Search for the cell housing the specified text and yield its (X, Y) center coordinate. 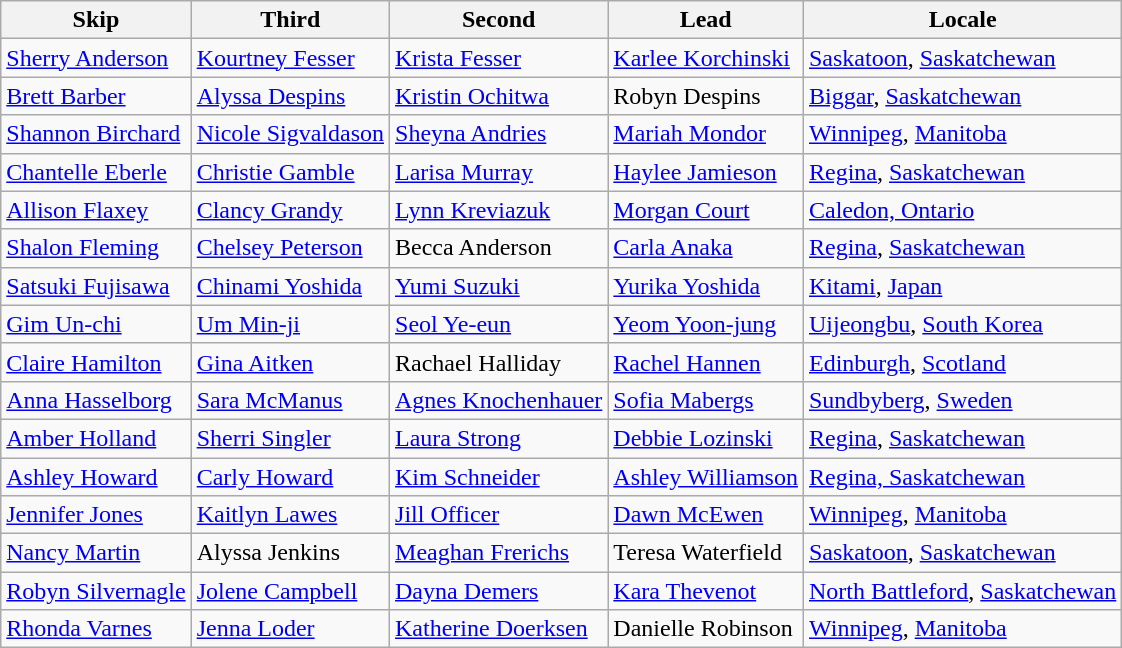
Claire Hamilton (96, 362)
Kaitlyn Lawes (290, 515)
Nicole Sigvaldason (290, 134)
Sherry Anderson (96, 58)
Lead (706, 20)
Ashley Howard (96, 477)
Clancy Grandy (290, 210)
Locale (962, 20)
Agnes Knochenhauer (499, 400)
Dayna Demers (499, 591)
Sherri Singler (290, 438)
Rachel Hannen (706, 362)
Anna Hasselborg (96, 400)
Amber Holland (96, 438)
Yumi Suzuki (499, 286)
Rhonda Varnes (96, 629)
Jenna Loder (290, 629)
Biggar, Saskatchewan (962, 96)
Satsuki Fujisawa (96, 286)
Alyssa Jenkins (290, 553)
Robyn Despins (706, 96)
Gim Un-chi (96, 324)
Krista Fesser (499, 58)
Sheyna Andries (499, 134)
Second (499, 20)
Sofia Mabergs (706, 400)
Ashley Williamson (706, 477)
Shannon Birchard (96, 134)
Shalon Fleming (96, 248)
Uijeongbu, South Korea (962, 324)
Meaghan Frerichs (499, 553)
Jolene Campbell (290, 591)
Danielle Robinson (706, 629)
Yeom Yoon-jung (706, 324)
Kim Schneider (499, 477)
Teresa Waterfield (706, 553)
Allison Flaxey (96, 210)
Mariah Mondor (706, 134)
Haylee Jamieson (706, 172)
Chantelle Eberle (96, 172)
Jill Officer (499, 515)
Christie Gamble (290, 172)
Yurika Yoshida (706, 286)
Morgan Court (706, 210)
Chelsey Peterson (290, 248)
Sara McManus (290, 400)
Caledon, Ontario (962, 210)
Karlee Korchinski (706, 58)
Kara Thevenot (706, 591)
Larisa Murray (499, 172)
Sundbyberg, Sweden (962, 400)
Chinami Yoshida (290, 286)
Katherine Doerksen (499, 629)
Skip (96, 20)
Jennifer Jones (96, 515)
Brett Barber (96, 96)
Kristin Ochitwa (499, 96)
Edinburgh, Scotland (962, 362)
Kitami, Japan (962, 286)
Lynn Kreviazuk (499, 210)
Alyssa Despins (290, 96)
Carly Howard (290, 477)
Rachael Halliday (499, 362)
Laura Strong (499, 438)
Kourtney Fesser (290, 58)
Gina Aitken (290, 362)
Nancy Martin (96, 553)
Third (290, 20)
North Battleford, Saskatchewan (962, 591)
Dawn McEwen (706, 515)
Debbie Lozinski (706, 438)
Um Min-ji (290, 324)
Seol Ye-eun (499, 324)
Carla Anaka (706, 248)
Robyn Silvernagle (96, 591)
Becca Anderson (499, 248)
